From the cell containing the given text, extract its center point as [x, y] coordinate. 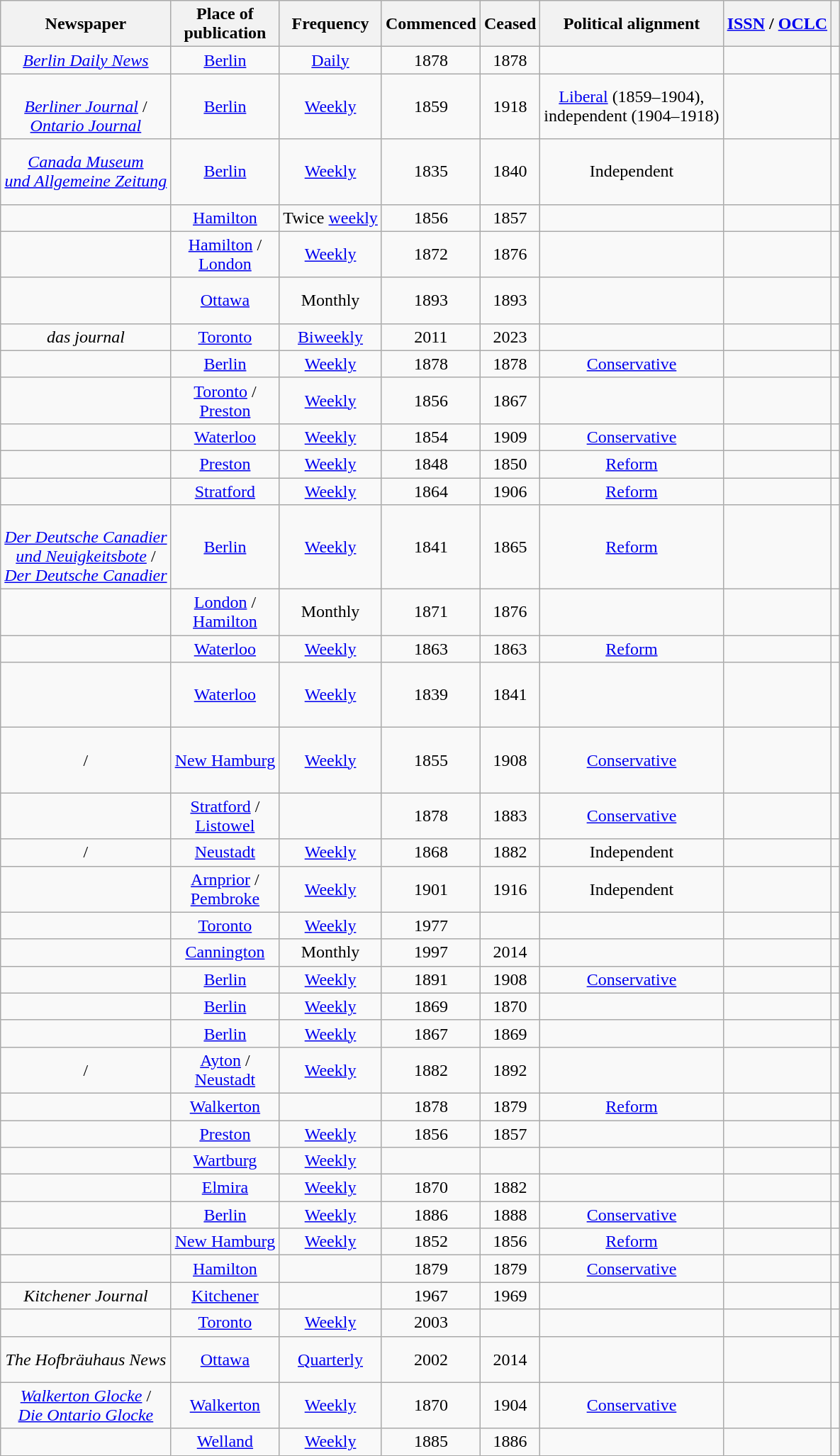
1967 [431, 1296]
Ceased [510, 24]
Liberal (1859–1904),independent (1904–1918) [632, 106]
Commenced [431, 24]
2003 [431, 1323]
1871 [431, 613]
Hamilton /London [225, 254]
Twice weekly [330, 218]
das journal [86, 337]
Political alignment [632, 24]
1901 [431, 889]
1977 [431, 926]
1916 [510, 889]
Welland [225, 1442]
1848 [431, 464]
1969 [510, 1296]
1883 [510, 816]
ISSN / OCLC [777, 24]
1854 [431, 437]
1891 [431, 979]
Frequency [330, 24]
1909 [510, 437]
Kitchener [225, 1296]
Daily [330, 60]
Arnprior /Pembroke [225, 889]
1839 [431, 695]
2023 [510, 337]
Berlin Daily News [86, 60]
Wartburg [225, 1161]
1840 [510, 172]
1997 [431, 952]
1906 [510, 491]
1892 [510, 1069]
Neustadt [225, 852]
Stratford [225, 491]
Ayton /Neustadt [225, 1069]
Place ofpublication [225, 24]
1864 [431, 491]
2002 [431, 1359]
1872 [431, 254]
1835 [431, 172]
Quarterly [330, 1359]
Der Deutsche Canadierund Neuigkeitsbote /Der Deutsche Canadier [86, 548]
1888 [510, 1215]
Canada Museumund Allgemeine Zeitung [86, 172]
1859 [431, 106]
Toronto /Preston [225, 400]
1885 [431, 1442]
Newspaper [86, 24]
1865 [510, 548]
Kitchener Journal [86, 1296]
1918 [510, 106]
Walkerton Glocke /Die Ontario Glocke [86, 1406]
1868 [431, 852]
Cannington [225, 952]
1852 [431, 1242]
The Hofbräuhaus News [86, 1359]
Berliner Journal /Ontario Journal [86, 106]
1855 [431, 760]
1850 [510, 464]
Stratford /Listowel [225, 816]
Elmira [225, 1188]
1904 [510, 1406]
Biweekly [330, 337]
2011 [431, 337]
London /Hamilton [225, 613]
